Extract the (x, y) coordinate from the center of the cell holding the provided text.  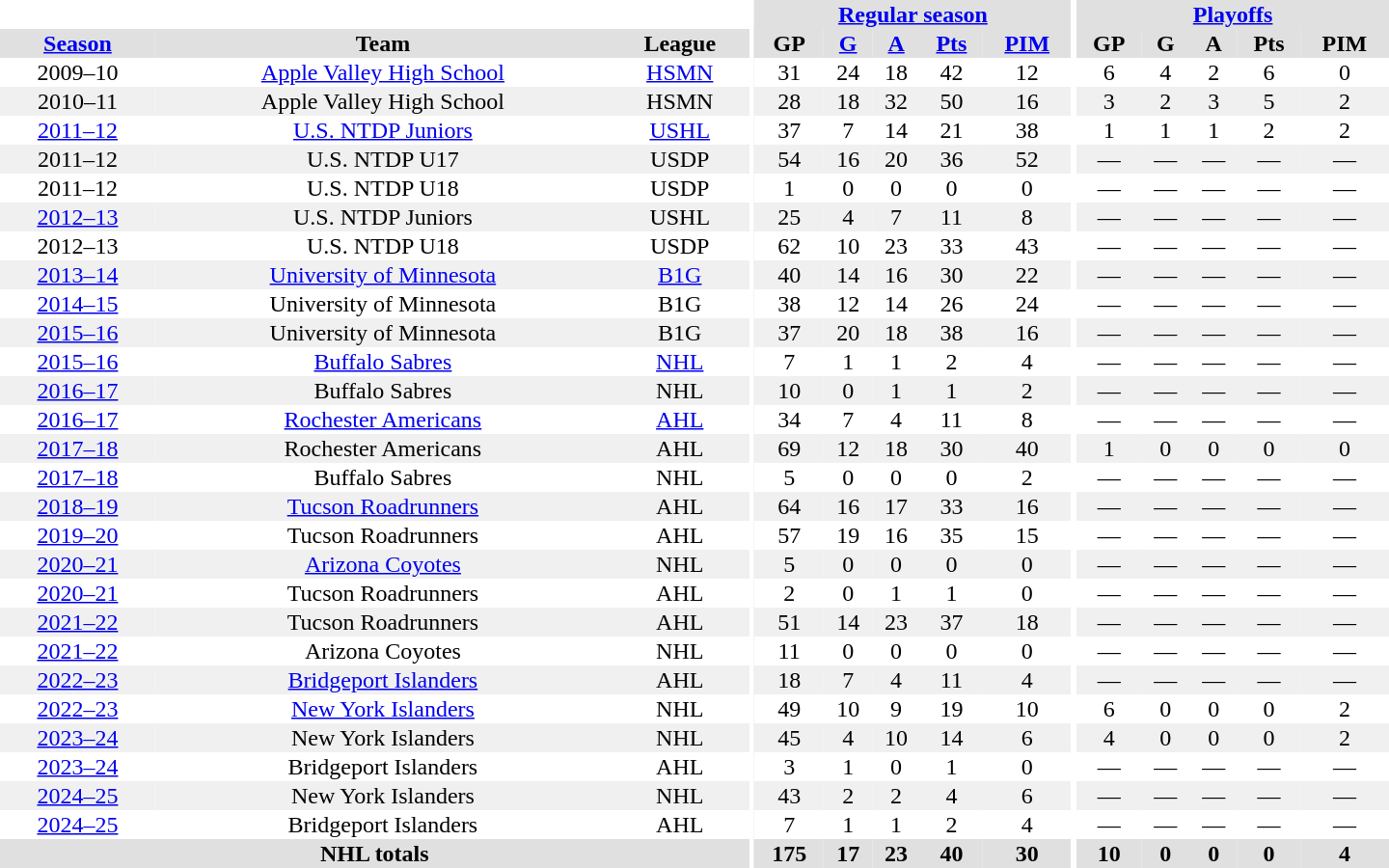
49 (789, 709)
69 (789, 448)
Season (77, 43)
Playoffs (1233, 14)
45 (789, 738)
Regular season (912, 14)
Team (383, 43)
64 (789, 506)
2014–15 (77, 304)
35 (951, 535)
26 (951, 304)
25 (789, 217)
U.S. NTDP U17 (383, 159)
42 (951, 72)
2018–19 (77, 506)
9 (896, 709)
50 (951, 101)
2010–11 (77, 101)
21 (951, 130)
2019–20 (77, 535)
51 (789, 622)
31 (789, 72)
22 (1027, 275)
15 (1027, 535)
36 (951, 159)
34 (789, 420)
54 (789, 159)
28 (789, 101)
NHL totals (374, 854)
175 (789, 854)
2009–10 (77, 72)
52 (1027, 159)
62 (789, 246)
2013–14 (77, 275)
32 (896, 101)
57 (789, 535)
League (680, 43)
